Identify which cell holds the provided text, then report its [x, y] central coordinate. 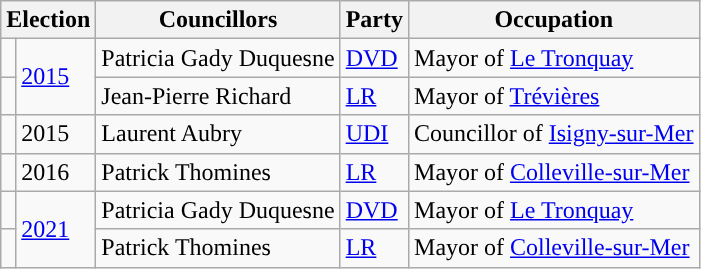
Councillor of Isigny-sur-Mer [554, 134]
Election [48, 20]
Mayor of Trévières [554, 96]
Party [374, 20]
Councillors [218, 20]
Laurent Aubry [218, 134]
2016 [56, 172]
2021 [56, 229]
Occupation [554, 20]
Jean-Pierre Richard [218, 96]
UDI [374, 134]
